From the cell containing the given text, extract its center point as [X, Y] coordinate. 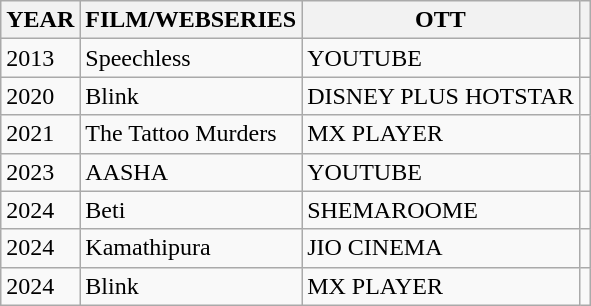
YEAR [40, 20]
2021 [40, 134]
DISNEY PLUS HOTSTAR [441, 96]
2020 [40, 96]
2023 [40, 172]
Speechless [191, 58]
FILM/WEBSERIES [191, 20]
SHEMAROOME [441, 210]
Kamathipura [191, 248]
AASHA [191, 172]
OTT [441, 20]
Beti [191, 210]
JIO CINEMA [441, 248]
2013 [40, 58]
The Tattoo Murders [191, 134]
